Return (x, y) of the center of cell containing provided text 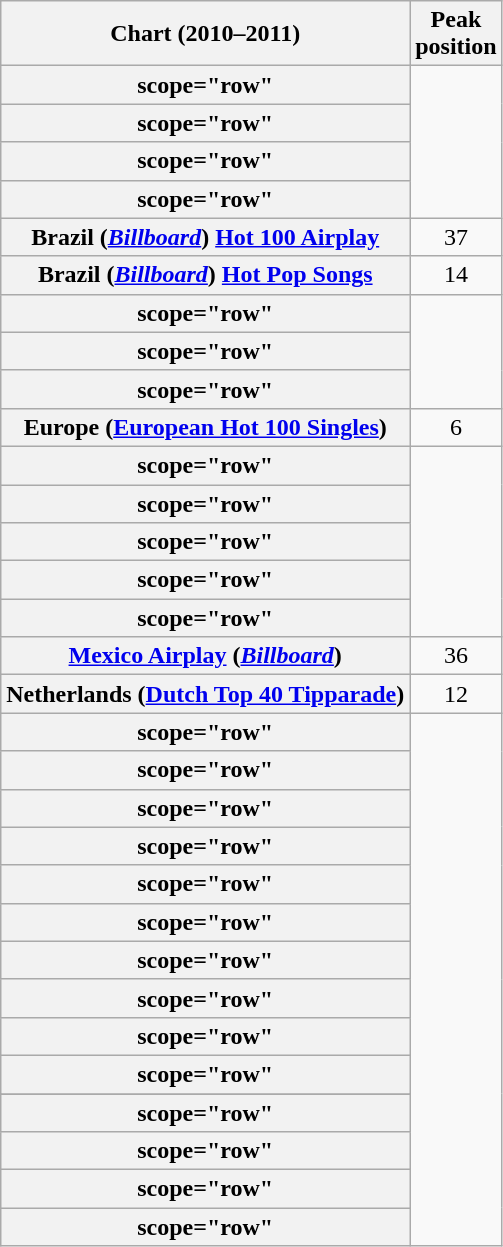
37 (456, 237)
Peakposition (456, 34)
6 (456, 427)
Mexico Airplay (Billboard) (206, 656)
12 (456, 694)
Brazil (Billboard) Hot 100 Airplay (206, 237)
36 (456, 656)
Brazil (Billboard) Hot Pop Songs (206, 275)
Netherlands (Dutch Top 40 Tipparade) (206, 694)
Europe (European Hot 100 Singles) (206, 427)
14 (456, 275)
Chart (2010–2011) (206, 34)
